Output the (X, Y) coordinate of the center of the cell containing the given text.  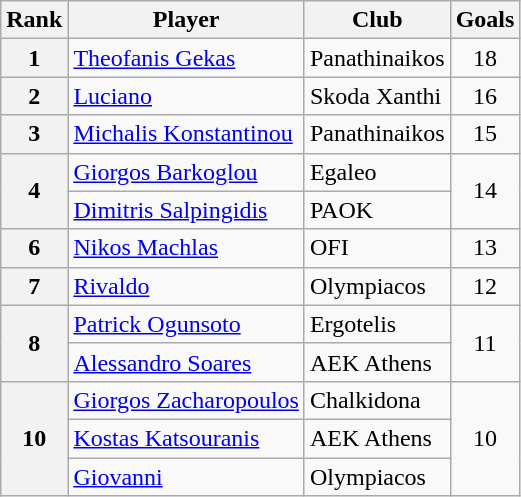
Theofanis Gekas (186, 58)
14 (485, 191)
Giorgos Zacharopoulos (186, 400)
8 (34, 343)
Alessandro Soares (186, 362)
Luciano (186, 96)
2 (34, 96)
Dimitris Salpingidis (186, 210)
11 (485, 343)
Club (377, 20)
Kostas Katsouranis (186, 438)
Goals (485, 20)
16 (485, 96)
3 (34, 134)
4 (34, 191)
Patrick Ogunsoto (186, 324)
Michalis Konstantinou (186, 134)
Egaleo (377, 172)
12 (485, 286)
Chalkidona (377, 400)
7 (34, 286)
1 (34, 58)
Nikos Machlas (186, 248)
PAOK (377, 210)
Skoda Xanthi (377, 96)
Rank (34, 20)
OFI (377, 248)
15 (485, 134)
Rivaldo (186, 286)
Ergotelis (377, 324)
Giorgos Barkoglou (186, 172)
6 (34, 248)
Player (186, 20)
Giovanni (186, 477)
18 (485, 58)
13 (485, 248)
